Detect which cell encompasses the target text, then output its [x, y] center coordinate. 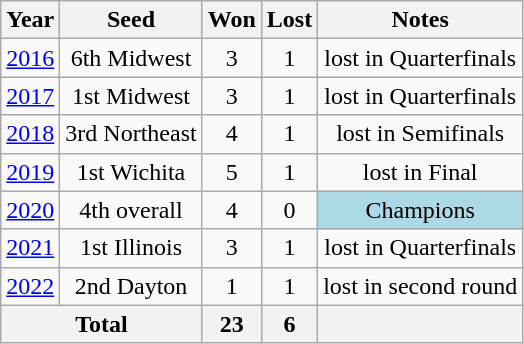
1st Midwest [131, 96]
4th overall [131, 210]
2016 [30, 58]
2017 [30, 96]
23 [232, 324]
2019 [30, 172]
Seed [131, 20]
2020 [30, 210]
2021 [30, 248]
3rd Northeast [131, 134]
Champions [420, 210]
Year [30, 20]
2022 [30, 286]
2nd Dayton [131, 286]
6 [289, 324]
0 [289, 210]
6th Midwest [131, 58]
lost in second round [420, 286]
Lost [289, 20]
5 [232, 172]
Notes [420, 20]
Total [102, 324]
2018 [30, 134]
1st Illinois [131, 248]
lost in Final [420, 172]
Won [232, 20]
lost in Semifinals [420, 134]
1st Wichita [131, 172]
